Search for the cell housing the specified text and yield its [X, Y] center coordinate. 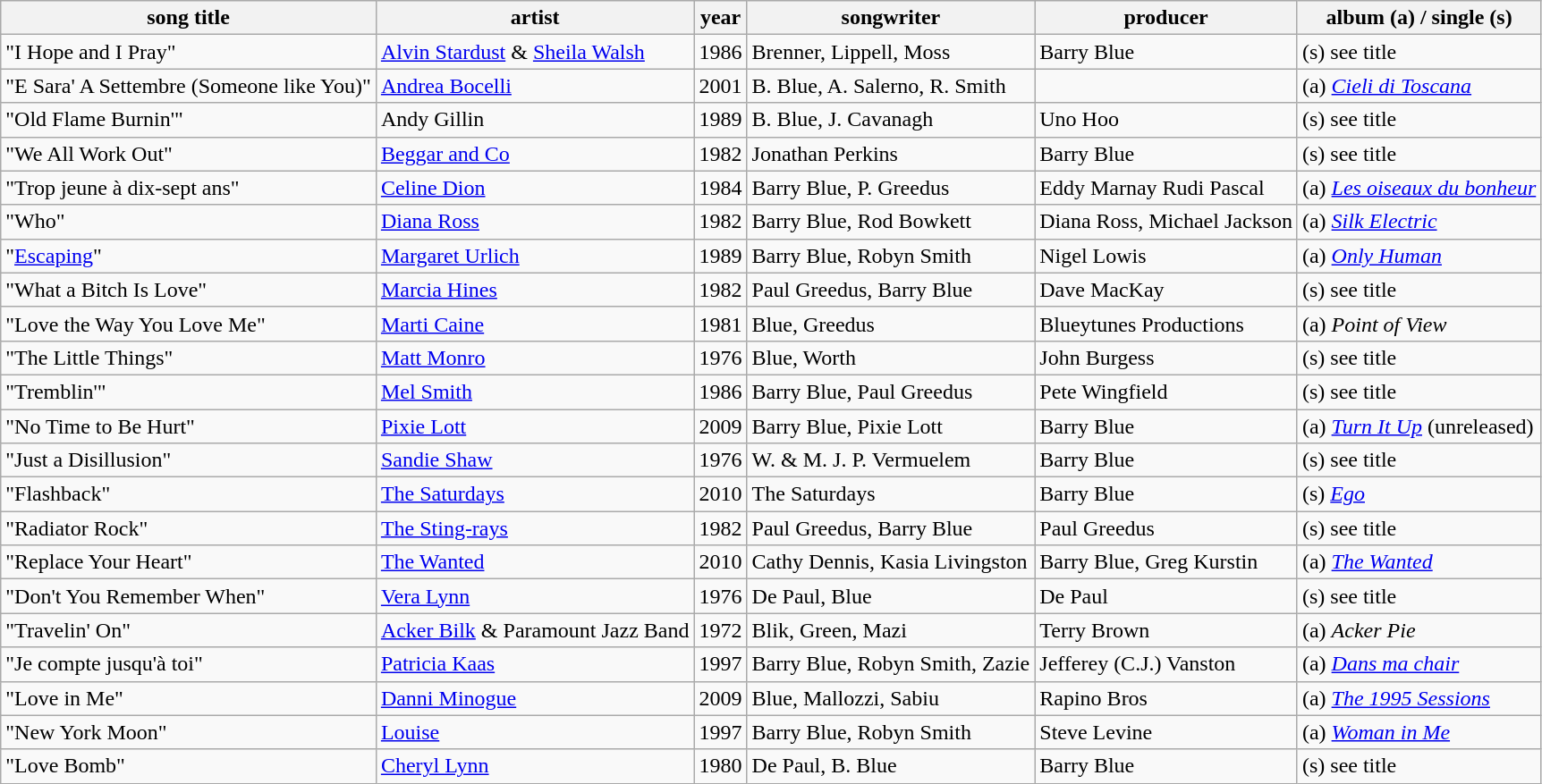
Jefferey (C.J.) Vanston [1166, 664]
(a) The 1995 Sessions [1419, 698]
song title [189, 18]
Blueytunes Productions [1166, 324]
Cheryl Lynn [535, 766]
Diana Ross, Michael Jackson [1166, 222]
Paul Greedus [1166, 528]
(s) Ego [1419, 494]
Andy Gillin [535, 120]
"New York Moon" [189, 732]
De Paul, B. Blue [891, 766]
(a) Acker Pie [1419, 630]
Barry Blue, Paul Greedus [891, 392]
Beggar and Co [535, 154]
"What a Bitch Is Love" [189, 290]
"Who" [189, 222]
(a) Woman in Me [1419, 732]
Eddy Marnay Rudi Pascal [1166, 188]
artist [535, 18]
"Trop jeune à dix-sept ans" [189, 188]
Barry Blue, Greg Kurstin [1166, 562]
"Radiator Rock" [189, 528]
"Old Flame Burnin'" [189, 120]
"Je compte jusqu'à toi" [189, 664]
1981 [721, 324]
"Flashback" [189, 494]
Celine Dion [535, 188]
1972 [721, 630]
2001 [721, 86]
(a) Silk Electric [1419, 222]
Marti Caine [535, 324]
"E Sara' A Settembre (Someone like You)" [189, 86]
Danni Minogue [535, 698]
"We All Work Out" [189, 154]
Alvin Stardust & Sheila Walsh [535, 52]
producer [1166, 18]
"Just a Disillusion" [189, 460]
Barry Blue, Rod Bowkett [891, 222]
W. & M. J. P. Vermuelem [891, 460]
Blue, Greedus [891, 324]
Patricia Kaas [535, 664]
year [721, 18]
Barry Blue, Robyn Smith, Zazie [891, 664]
Margaret Urlich [535, 256]
Vera Lynn [535, 596]
"Love the Way You Love Me" [189, 324]
Marcia Hines [535, 290]
"Escaping" [189, 256]
Dave MacKay [1166, 290]
Louise [535, 732]
Brenner, Lippell, Moss [891, 52]
"No Time to Be Hurt" [189, 426]
"Don't You Remember When" [189, 596]
"Love Bomb" [189, 766]
De Paul [1166, 596]
Barry Blue, P. Greedus [891, 188]
The Wanted [535, 562]
John Burgess [1166, 358]
Acker Bilk & Paramount Jazz Band [535, 630]
Blik, Green, Mazi [891, 630]
Mel Smith [535, 392]
Sandie Shaw [535, 460]
Nigel Lowis [1166, 256]
"The Little Things" [189, 358]
(a) Cieli di Toscana [1419, 86]
songwriter [891, 18]
Blue, Mallozzi, Sabiu [891, 698]
1980 [721, 766]
Matt Monro [535, 358]
Barry Blue, Pixie Lott [891, 426]
De Paul, Blue [891, 596]
Rapino Bros [1166, 698]
"I Hope and I Pray" [189, 52]
"Love in Me" [189, 698]
(a) Turn It Up (unreleased) [1419, 426]
(a) Les oiseaux du bonheur [1419, 188]
(a) The Wanted [1419, 562]
Pixie Lott [535, 426]
Blue, Worth [891, 358]
1984 [721, 188]
(a) Dans ma chair [1419, 664]
Diana Ross [535, 222]
"Tremblin'" [189, 392]
B. Blue, A. Salerno, R. Smith [891, 86]
Uno Hoo [1166, 120]
(a) Only Human [1419, 256]
Andrea Bocelli [535, 86]
Pete Wingfield [1166, 392]
"Travelin' On" [189, 630]
Jonathan Perkins [891, 154]
Cathy Dennis, Kasia Livingston [891, 562]
Steve Levine [1166, 732]
(a) Point of View [1419, 324]
The Sting-rays [535, 528]
"Replace Your Heart" [189, 562]
Terry Brown [1166, 630]
album (a) / single (s) [1419, 18]
B. Blue, J. Cavanagh [891, 120]
